Return the (x, y) coordinate for the center point of the cell that contains the specified text.  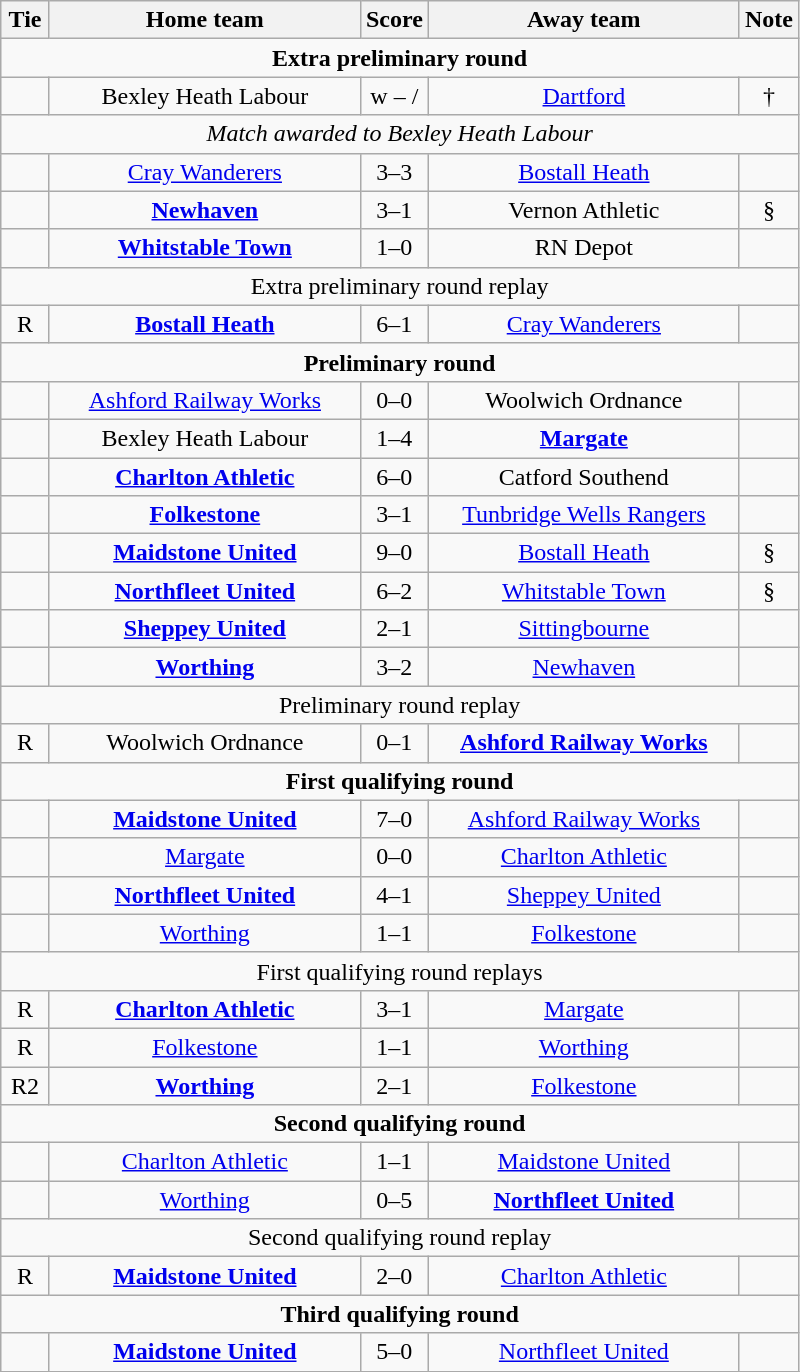
6–0 (394, 477)
6–2 (394, 591)
9–0 (394, 553)
Match awarded to Bexley Heath Labour (400, 134)
Dartford (584, 96)
Score (394, 20)
Preliminary round replay (400, 705)
1–4 (394, 438)
Tunbridge Wells Rangers (584, 515)
4–1 (394, 895)
0–1 (394, 743)
Extra preliminary round (400, 58)
Extra preliminary round replay (400, 286)
Preliminary round (400, 362)
First qualifying round (400, 781)
RN Depot (584, 248)
Tie (26, 20)
3–3 (394, 172)
R2 (26, 1085)
First qualifying round replays (400, 971)
w – / (394, 96)
1–0 (394, 248)
2–0 (394, 1276)
Away team (584, 20)
6–1 (394, 324)
Home team (204, 20)
† (768, 96)
Catford Southend (584, 477)
0–5 (394, 1200)
Second qualifying round (400, 1124)
Note (768, 20)
Vernon Athletic (584, 210)
Third qualifying round (400, 1314)
Second qualifying round replay (400, 1238)
5–0 (394, 1352)
3–2 (394, 667)
Sittingbourne (584, 629)
7–0 (394, 819)
